Detect which cell encompasses the target text, then output its (X, Y) center coordinate. 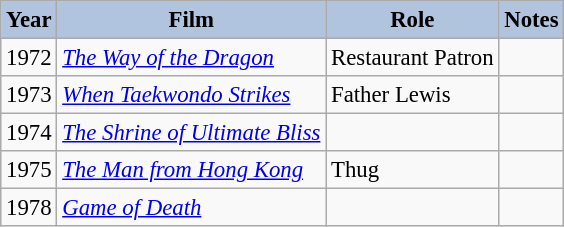
The Man from Hong Kong (192, 170)
1975 (29, 170)
Game of Death (192, 208)
1972 (29, 58)
The Shrine of Ultimate Bliss (192, 133)
Restaurant Patron (412, 58)
1974 (29, 133)
1973 (29, 95)
Thug (412, 170)
The Way of the Dragon (192, 58)
1978 (29, 208)
Notes (532, 20)
Role (412, 20)
Father Lewis (412, 95)
Year (29, 20)
When Taekwondo Strikes (192, 95)
Film (192, 20)
